Extract the [x, y] coordinate from the center of the cell holding the provided text.  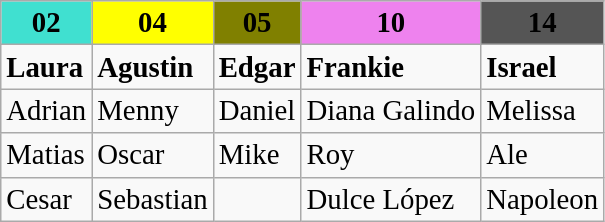
Israel [542, 67]
Melissa [542, 111]
Edgar [257, 67]
02 [46, 23]
Laura [46, 67]
10 [391, 23]
Menny [152, 111]
14 [542, 23]
Diana Galindo [391, 111]
05 [257, 23]
Roy [391, 155]
Adrian [46, 111]
Daniel [257, 111]
Napoleon [542, 199]
Frankie [391, 67]
Oscar [152, 155]
Ale [542, 155]
Matias [46, 155]
Mike [257, 155]
Dulce López [391, 199]
Sebastian [152, 199]
Agustin [152, 67]
Cesar [46, 199]
04 [152, 23]
